Return the (x, y) coordinate for the center point of the cell that contains the specified text.  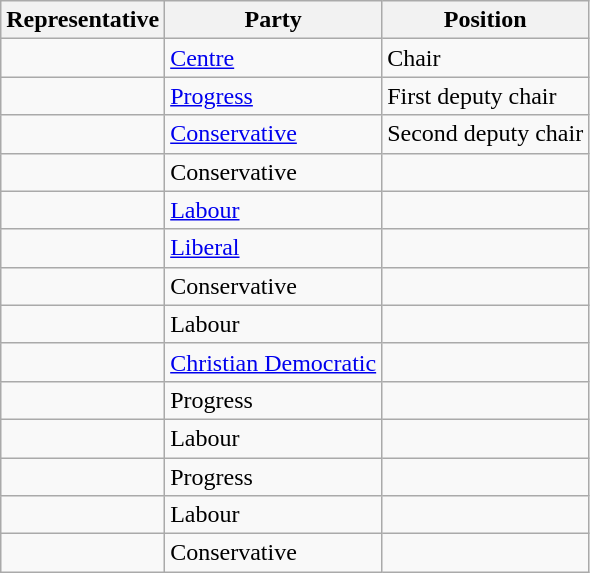
Christian Democratic (274, 362)
Chair (486, 58)
Representative (83, 20)
Position (486, 20)
Party (274, 20)
First deputy chair (486, 96)
Centre (274, 58)
Second deputy chair (486, 134)
Liberal (274, 248)
